Search for the cell housing the specified text and yield its [x, y] center coordinate. 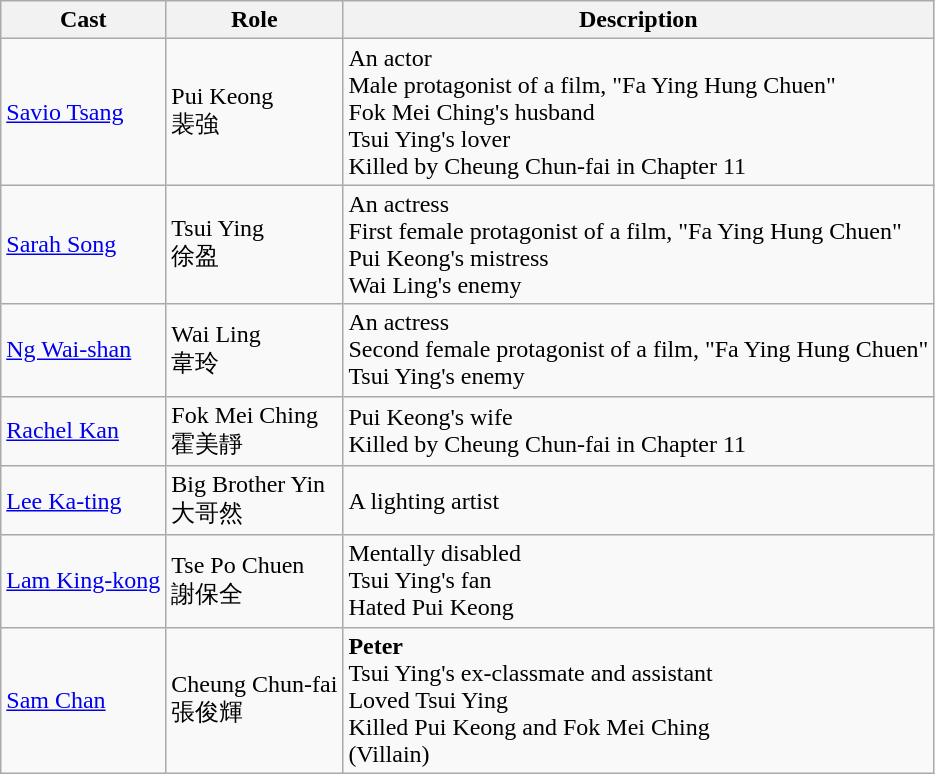
Role [254, 20]
Mentally disabledTsui Ying's fanHated Pui Keong [638, 581]
Description [638, 20]
Sarah Song [84, 244]
Tse Po Chuen謝保全 [254, 581]
Rachel Kan [84, 431]
Wai Ling韋玲 [254, 350]
Cast [84, 20]
Lee Ka-ting [84, 501]
Fok Mei Ching霍美靜 [254, 431]
An actressSecond female protagonist of a film, "Fa Ying Hung Chuen"Tsui Ying's enemy [638, 350]
Lam King-kong [84, 581]
Cheung Chun-fai張俊輝 [254, 700]
Big Brother Yin大哥然 [254, 501]
PeterTsui Ying's ex-classmate and assistantLoved Tsui YingKilled Pui Keong and Fok Mei Ching(Villain) [638, 700]
Savio Tsang [84, 112]
An actressFirst female protagonist of a film, "Fa Ying Hung Chuen"Pui Keong's mistressWai Ling's enemy [638, 244]
Tsui Ying徐盈 [254, 244]
An actorMale protagonist of a film, "Fa Ying Hung Chuen"Fok Mei Ching's husbandTsui Ying's loverKilled by Cheung Chun-fai in Chapter 11 [638, 112]
Pui Keong裴強 [254, 112]
Ng Wai-shan [84, 350]
A lighting artist [638, 501]
Sam Chan [84, 700]
Pui Keong's wifeKilled by Cheung Chun-fai in Chapter 11 [638, 431]
